Find where the given text appears and provide that cell's center as [x, y] coordinate. 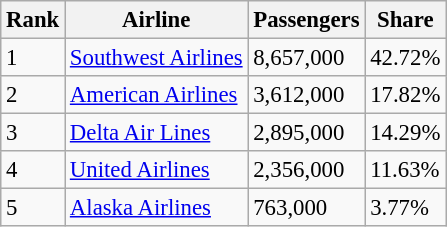
11.63% [406, 170]
2,895,000 [306, 133]
763,000 [306, 208]
4 [33, 170]
1 [33, 58]
Southwest Airlines [156, 58]
3 [33, 133]
Passengers [306, 20]
Airline [156, 20]
5 [33, 208]
8,657,000 [306, 58]
American Airlines [156, 95]
United Airlines [156, 170]
Share [406, 20]
2,356,000 [306, 170]
Rank [33, 20]
3.77% [406, 208]
3,612,000 [306, 95]
17.82% [406, 95]
42.72% [406, 58]
Alaska Airlines [156, 208]
Delta Air Lines [156, 133]
14.29% [406, 133]
2 [33, 95]
